Find where the given text appears and provide that cell's center as [x, y] coordinate. 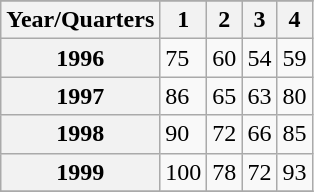
1 [184, 20]
4 [294, 20]
1996 [80, 58]
85 [294, 134]
65 [224, 96]
63 [260, 96]
2 [224, 20]
1998 [80, 134]
54 [260, 58]
1997 [80, 96]
100 [184, 172]
60 [224, 58]
80 [294, 96]
59 [294, 58]
90 [184, 134]
86 [184, 96]
93 [294, 172]
66 [260, 134]
1999 [80, 172]
3 [260, 20]
78 [224, 172]
75 [184, 58]
Year/Quarters [80, 20]
